Provide the (X, Y) coordinate of the cell's center where the given text is located.  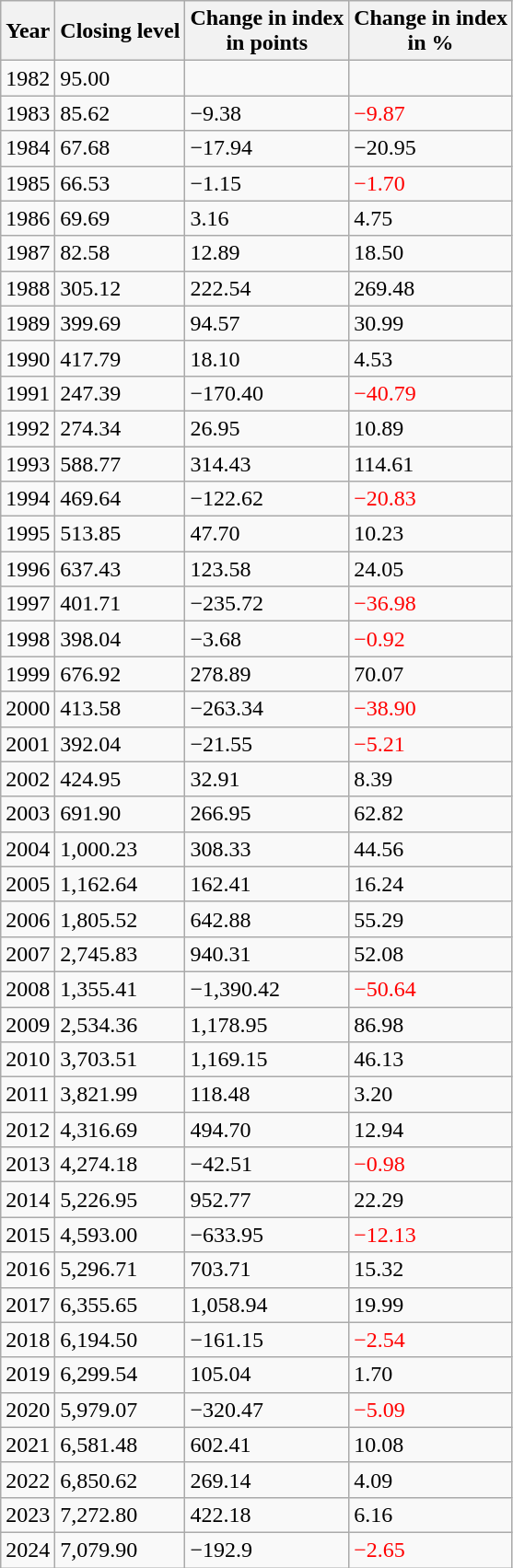
−192.9 (267, 1550)
1,355.41 (120, 989)
1,178.95 (267, 1025)
−0.98 (431, 1165)
2,745.83 (120, 954)
269.48 (431, 288)
1,162.64 (120, 884)
5,296.71 (120, 1270)
2018 (28, 1340)
1997 (28, 604)
1985 (28, 183)
52.08 (431, 954)
1999 (28, 674)
2002 (28, 779)
399.69 (120, 323)
222.54 (267, 288)
2013 (28, 1165)
2024 (28, 1550)
5,979.07 (120, 1410)
2011 (28, 1095)
417.79 (120, 358)
26.95 (267, 428)
−235.72 (267, 604)
118.48 (267, 1095)
4,274.18 (120, 1165)
1984 (28, 148)
314.43 (267, 463)
114.61 (431, 463)
Change in indexin points (267, 31)
274.34 (120, 428)
−42.51 (267, 1165)
637.43 (120, 569)
6.16 (431, 1515)
1992 (28, 428)
308.33 (267, 849)
105.04 (267, 1375)
3,821.99 (120, 1095)
66.53 (120, 183)
1998 (28, 639)
44.56 (431, 849)
940.31 (267, 954)
123.58 (267, 569)
469.64 (120, 499)
10.23 (431, 534)
1995 (28, 534)
55.29 (431, 919)
5,226.95 (120, 1200)
494.70 (267, 1130)
3.20 (431, 1095)
−122.62 (267, 499)
6,194.50 (120, 1340)
2003 (28, 814)
305.12 (120, 288)
22.29 (431, 1200)
1988 (28, 288)
2004 (28, 849)
413.58 (120, 709)
1993 (28, 463)
−38.90 (431, 709)
16.24 (431, 884)
676.92 (120, 674)
47.70 (267, 534)
−20.83 (431, 499)
588.77 (120, 463)
10.08 (431, 1445)
2017 (28, 1305)
2,534.36 (120, 1025)
−12.13 (431, 1235)
2001 (28, 744)
12.94 (431, 1130)
−1,390.42 (267, 989)
162.41 (267, 884)
602.41 (267, 1445)
−1.70 (431, 183)
69.69 (120, 218)
247.39 (120, 393)
3,703.51 (120, 1060)
−9.38 (267, 113)
15.32 (431, 1270)
1996 (28, 569)
24.05 (431, 569)
−36.98 (431, 604)
278.89 (267, 674)
6,850.62 (120, 1480)
424.95 (120, 779)
Year (28, 31)
2006 (28, 919)
95.00 (120, 78)
70.07 (431, 674)
−161.15 (267, 1340)
1983 (28, 113)
1.70 (431, 1375)
8.39 (431, 779)
4,316.69 (120, 1130)
−9.87 (431, 113)
422.18 (267, 1515)
2008 (28, 989)
2021 (28, 1445)
−5.09 (431, 1410)
94.57 (267, 323)
2023 (28, 1515)
−2.65 (431, 1550)
−0.92 (431, 639)
67.68 (120, 148)
−5.21 (431, 744)
2005 (28, 884)
19.99 (431, 1305)
1994 (28, 499)
4,593.00 (120, 1235)
1990 (28, 358)
6,299.54 (120, 1375)
85.62 (120, 113)
513.85 (120, 534)
10.89 (431, 428)
2016 (28, 1270)
2022 (28, 1480)
6,581.48 (120, 1445)
2019 (28, 1375)
46.13 (431, 1060)
398.04 (120, 639)
392.04 (120, 744)
−3.68 (267, 639)
269.14 (267, 1480)
−263.34 (267, 709)
1,000.23 (120, 849)
32.91 (267, 779)
1989 (28, 323)
18.10 (267, 358)
2012 (28, 1130)
Change in indexin % (431, 31)
266.95 (267, 814)
−21.55 (267, 744)
1,058.94 (267, 1305)
1,805.52 (120, 919)
−40.79 (431, 393)
1982 (28, 78)
−20.95 (431, 148)
86.98 (431, 1025)
2020 (28, 1410)
30.99 (431, 323)
703.71 (267, 1270)
82.58 (120, 253)
1987 (28, 253)
4.53 (431, 358)
691.90 (120, 814)
1,169.15 (267, 1060)
2015 (28, 1235)
2009 (28, 1025)
Closing level (120, 31)
2010 (28, 1060)
952.77 (267, 1200)
7,079.90 (120, 1550)
6,355.65 (120, 1305)
12.89 (267, 253)
401.71 (120, 604)
−17.94 (267, 148)
−2.54 (431, 1340)
−170.40 (267, 393)
1986 (28, 218)
1991 (28, 393)
2014 (28, 1200)
642.88 (267, 919)
2000 (28, 709)
2007 (28, 954)
−320.47 (267, 1410)
−50.64 (431, 989)
3.16 (267, 218)
4.09 (431, 1480)
18.50 (431, 253)
62.82 (431, 814)
−633.95 (267, 1235)
4.75 (431, 218)
−1.15 (267, 183)
7,272.80 (120, 1515)
